From the cell containing the given text, extract its center point as [X, Y] coordinate. 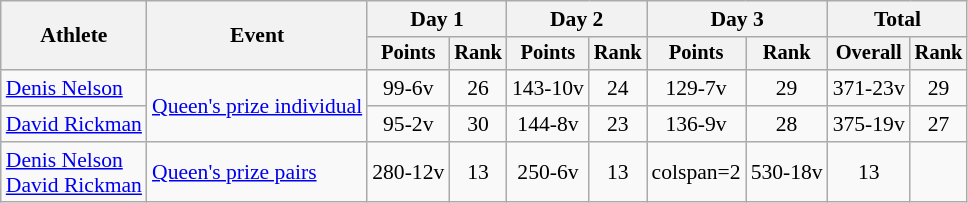
colspan=2 [696, 172]
Athlete [74, 36]
Total [898, 19]
Queen's prize individual [257, 106]
Denis Nelson [74, 88]
371-23v [869, 88]
129-7v [696, 88]
Day 1 [437, 19]
99-6v [408, 88]
95-2v [408, 124]
Event [257, 36]
Day 3 [738, 19]
136-9v [696, 124]
375-19v [869, 124]
27 [939, 124]
Overall [869, 54]
30 [478, 124]
David Rickman [74, 124]
28 [787, 124]
530-18v [787, 172]
24 [618, 88]
Day 2 [577, 19]
280-12v [408, 172]
144-8v [548, 124]
Queen's prize pairs [257, 172]
250-6v [548, 172]
143-10v [548, 88]
23 [618, 124]
26 [478, 88]
Denis NelsonDavid Rickman [74, 172]
